Extract the (x, y) coordinate from the center of the cell holding the provided text.  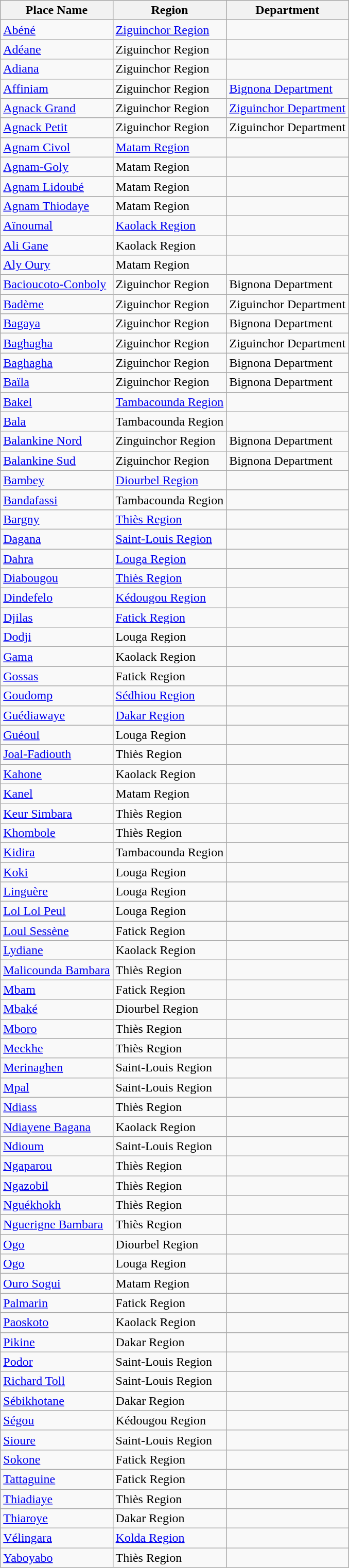
Bacioucoto-Conboly (57, 285)
Dindefelo (57, 598)
Adiana (57, 69)
Mpal (57, 1087)
Bambey (57, 480)
Bandafassi (57, 500)
Affiniam (57, 89)
Paoskoto (57, 1323)
Tattaguine (57, 1479)
Ndiayene Bagana (57, 1126)
Meckhe (57, 1048)
Kidira (57, 852)
Ngaparou (57, 1166)
Dodji (57, 637)
Region (170, 10)
Place Name (57, 10)
Bakel (57, 402)
Ali Gane (57, 245)
Baïla (57, 382)
Kanel (57, 794)
Nguerigne Bambara (57, 1225)
Agnam Thiodaye (57, 206)
Djilas (57, 618)
Palmarin (57, 1303)
Dagana (57, 539)
Sioure (57, 1440)
Bargny (57, 519)
Ségou (57, 1420)
Lydiane (57, 950)
Adéane (57, 49)
Lol Lol Peul (57, 911)
Gama (57, 657)
Loul Sessène (57, 931)
Richard Toll (57, 1381)
Nguékhokh (57, 1205)
Balankine Sud (57, 461)
Bala (57, 421)
Aly Oury (57, 265)
Agnack Petit (57, 128)
Khombole (57, 833)
Diabougou (57, 578)
Kahone (57, 774)
Pikine (57, 1342)
Mbam (57, 990)
Agnack Grand (57, 108)
Ouro Sogui (57, 1283)
Sédhiou Region (170, 696)
Malicounda Bambara (57, 970)
Agnam Lidoubé (57, 186)
Joal-Fadiouth (57, 754)
Dahra (57, 558)
Bagaya (57, 324)
Guédiawaye (57, 715)
Mboro (57, 1029)
Goudomp (57, 696)
Sébikhotane (57, 1401)
Yaboyabo (57, 1558)
Agnam Civol (57, 147)
Guéoul (57, 735)
Abéné (57, 30)
Thiadiaye (57, 1499)
Vélingara (57, 1538)
Ndiass (57, 1107)
Podor (57, 1362)
Kolda Region (170, 1538)
Merinaghen (57, 1068)
Gossas (57, 676)
Keur Simbara (57, 813)
Agnam-Goly (57, 167)
Department (287, 10)
Aïnoumal (57, 225)
Mbaké (57, 1009)
Thiaroye (57, 1519)
Ngazobil (57, 1185)
Balankine Nord (57, 441)
Ndioum (57, 1146)
Badème (57, 304)
Zinguinchor Region (170, 441)
Koki (57, 872)
Sokone (57, 1459)
Linguère (57, 892)
